Pinpoint the cell where the given text exists, returning its [x, y] midpoint coordinate. 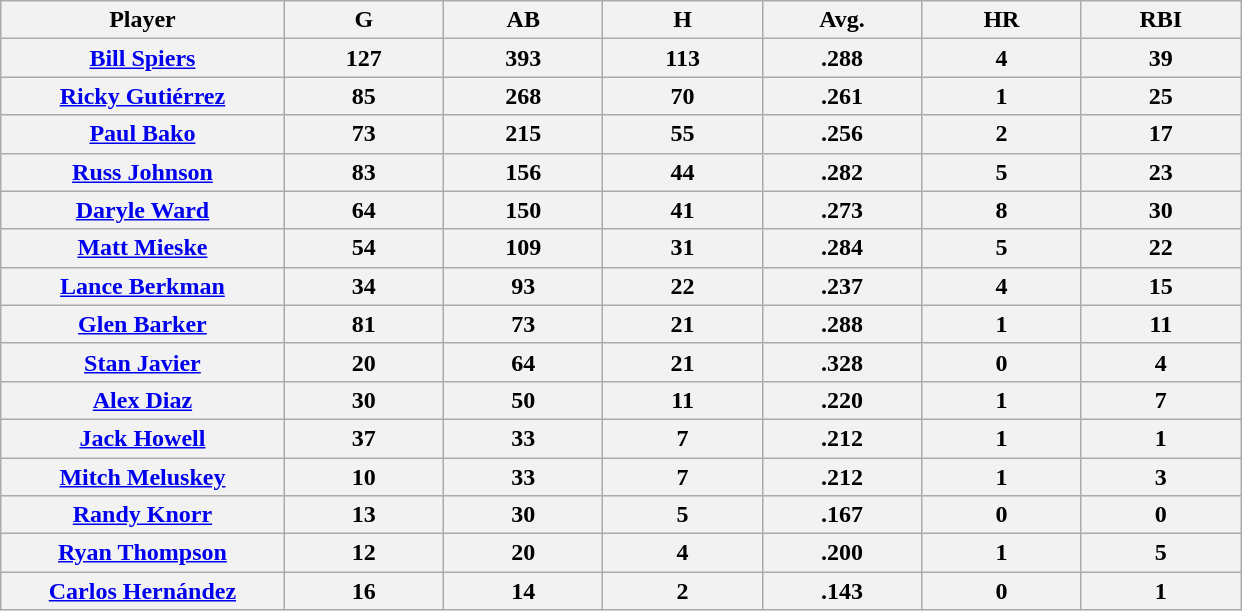
156 [524, 172]
50 [524, 400]
Ricky Gutiérrez [142, 96]
127 [364, 58]
215 [524, 134]
31 [682, 248]
113 [682, 58]
85 [364, 96]
.220 [842, 400]
70 [682, 96]
23 [1160, 172]
8 [1002, 210]
Ryan Thompson [142, 553]
.143 [842, 591]
Randy Knorr [142, 515]
.282 [842, 172]
81 [364, 324]
Jack Howell [142, 438]
Daryle Ward [142, 210]
Lance Berkman [142, 286]
.328 [842, 362]
Mitch Meluskey [142, 477]
G [364, 20]
Russ Johnson [142, 172]
17 [1160, 134]
H [682, 20]
39 [1160, 58]
109 [524, 248]
Player [142, 20]
83 [364, 172]
13 [364, 515]
.273 [842, 210]
Glen Barker [142, 324]
.284 [842, 248]
55 [682, 134]
16 [364, 591]
Stan Javier [142, 362]
3 [1160, 477]
15 [1160, 286]
41 [682, 210]
54 [364, 248]
Matt Mieske [142, 248]
25 [1160, 96]
Alex Diaz [142, 400]
150 [524, 210]
Paul Bako [142, 134]
Carlos Hernández [142, 591]
.200 [842, 553]
34 [364, 286]
.256 [842, 134]
268 [524, 96]
393 [524, 58]
RBI [1160, 20]
.261 [842, 96]
Avg. [842, 20]
Bill Spiers [142, 58]
10 [364, 477]
44 [682, 172]
12 [364, 553]
.237 [842, 286]
HR [1002, 20]
14 [524, 591]
.167 [842, 515]
AB [524, 20]
37 [364, 438]
93 [524, 286]
